Locate the cell with the specified text and output its [x, y] center coordinate. 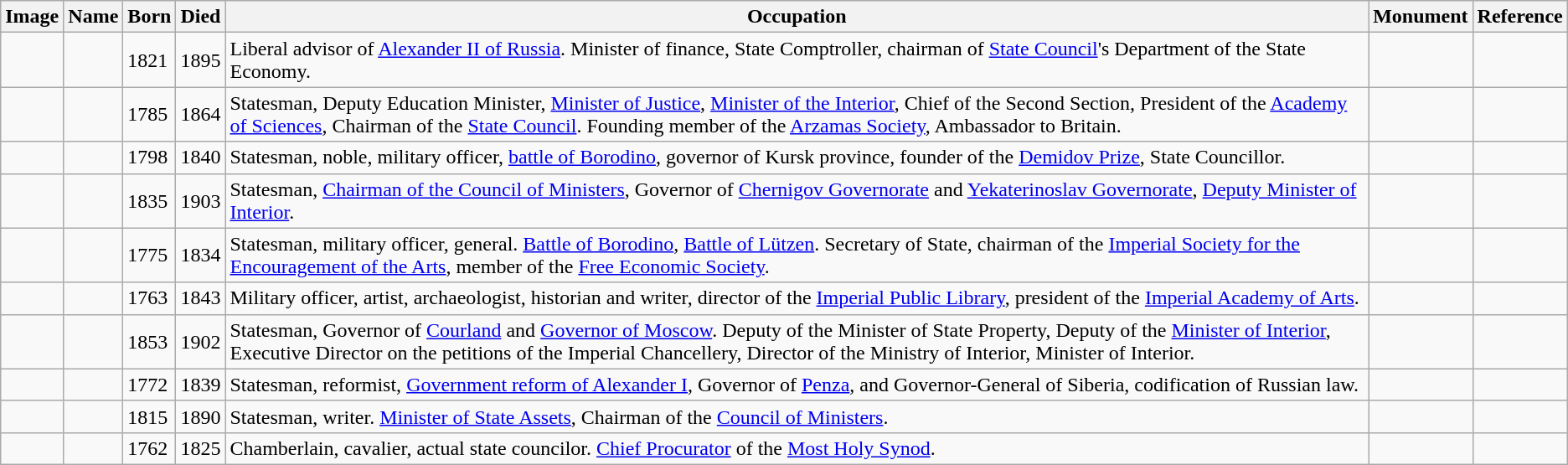
1835 [149, 201]
1834 [201, 255]
1763 [149, 298]
1839 [201, 385]
1843 [201, 298]
Image [32, 17]
Statesman, reformist, Government reform of Alexander I, Governor of Penza, and Governor-General of Siberia, codification of Russian law. [797, 385]
1772 [149, 385]
Monument [1421, 17]
1864 [201, 114]
Statesman, noble, military officer, battle of Borodino, governor of Kursk province, founder of the Demidov Prize, State Councillor. [797, 158]
Name [94, 17]
1815 [149, 416]
1853 [149, 342]
Statesman, writer. Minister of State Assets, Chairman of the Council of Ministers. [797, 416]
Born [149, 17]
Occupation [797, 17]
1798 [149, 158]
1895 [201, 60]
Statesman, Chairman of the Council of Ministers, Governor of Chernigov Governorate and Yekaterinoslav Governorate, Deputy Minister of Interior. [797, 201]
1903 [201, 201]
Military officer, artist, archaeologist, historian and writer, director of the Imperial Public Library, president of the Imperial Academy of Arts. [797, 298]
1902 [201, 342]
Died [201, 17]
Chamberlain, cavalier, actual state councilor. Chief Procurator of the Most Holy Synod. [797, 448]
1775 [149, 255]
1821 [149, 60]
Reference [1519, 17]
1785 [149, 114]
1840 [201, 158]
1825 [201, 448]
1762 [149, 448]
1890 [201, 416]
Liberal advisor of Alexander II of Russia. Minister of finance, State Comptroller, chairman of State Council's Department of the State Economy. [797, 60]
